Identify which cell holds the provided text, then report its (x, y) central coordinate. 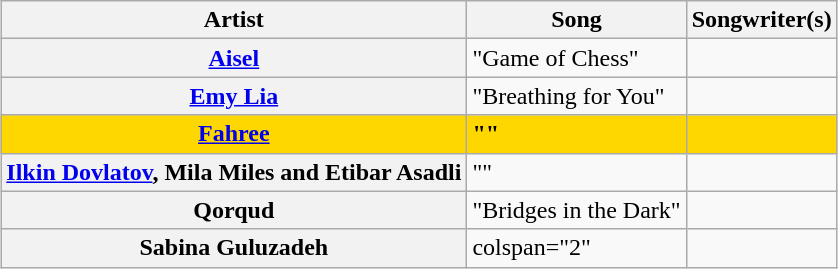
Ilkin Dovlatov, Mila Miles and Etibar Asadli (234, 172)
Artist (234, 20)
"Bridges in the Dark" (576, 210)
Songwriter(s) (762, 20)
Fahree (234, 134)
"Breathing for You" (576, 96)
colspan="2" (576, 248)
Emy Lia (234, 96)
Aisel (234, 58)
Sabina Guluzadeh (234, 248)
Song (576, 20)
Qorqud (234, 210)
"Game of Chess" (576, 58)
